Return [X, Y] of the center of cell containing provided text 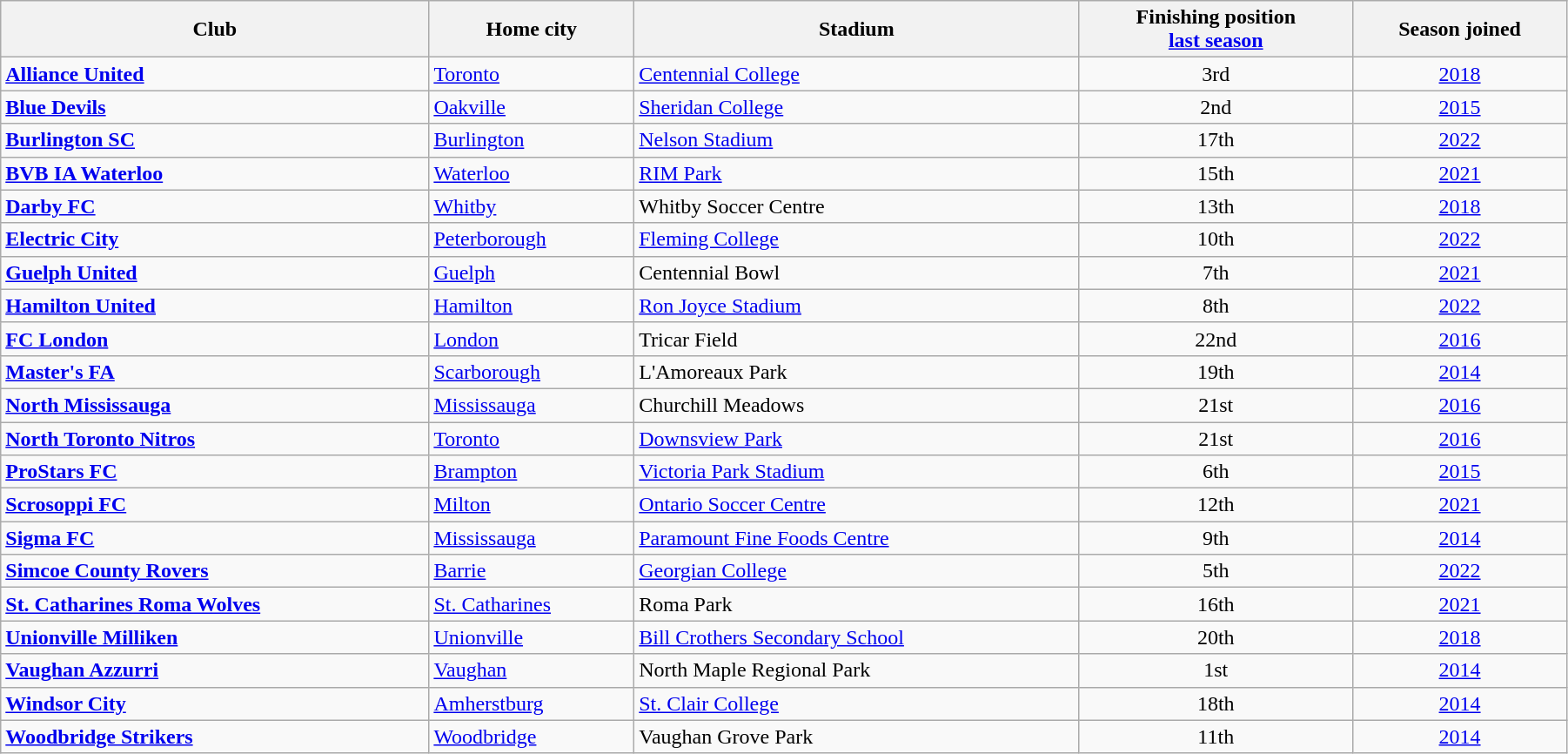
Bill Crothers Secondary School [856, 637]
Sheridan College [856, 107]
3rd [1216, 74]
Woodbridge Strikers [215, 737]
16th [1216, 604]
St. Catharines [532, 604]
North Toronto Nitros [215, 438]
12th [1216, 505]
Oakville [532, 107]
Club [215, 30]
Burlington [532, 140]
Home city [532, 30]
Unionville Milliken [215, 637]
Blue Devils [215, 107]
Vaughan [532, 670]
Ontario Soccer Centre [856, 505]
London [532, 339]
Master's FA [215, 372]
Alliance United [215, 74]
Amherstburg [532, 704]
Woodbridge [532, 737]
Paramount Fine Foods Centre [856, 538]
Guelph United [215, 273]
20th [1216, 637]
Centennial Bowl [856, 273]
8th [1216, 306]
Hamilton [532, 306]
10th [1216, 239]
Roma Park [856, 604]
15th [1216, 173]
Electric City [215, 239]
Barrie [532, 571]
Fleming College [856, 239]
Sigma FC [215, 538]
Darby FC [215, 206]
2nd [1216, 107]
Downsview Park [856, 438]
9th [1216, 538]
North Maple Regional Park [856, 670]
Whitby Soccer Centre [856, 206]
Scarborough [532, 372]
5th [1216, 571]
Peterborough [532, 239]
Burlington SC [215, 140]
BVB IA Waterloo [215, 173]
22nd [1216, 339]
Unionville [532, 637]
1st [1216, 670]
7th [1216, 273]
Waterloo [532, 173]
18th [1216, 704]
Centennial College [856, 74]
Windsor City [215, 704]
Brampton [532, 472]
Season joined [1460, 30]
Vaughan Azzurri [215, 670]
ProStars FC [215, 472]
Guelph [532, 273]
RIM Park [856, 173]
Georgian College [856, 571]
FC London [215, 339]
Victoria Park Stadium [856, 472]
St. Clair College [856, 704]
Churchill Meadows [856, 405]
North Mississauga [215, 405]
Milton [532, 505]
Scrosoppi FC [215, 505]
Simcoe County Rovers [215, 571]
Vaughan Grove Park [856, 737]
19th [1216, 372]
11th [1216, 737]
13th [1216, 206]
St. Catharines Roma Wolves [215, 604]
Ron Joyce Stadium [856, 306]
Stadium [856, 30]
Hamilton United [215, 306]
Finishing positionlast season [1216, 30]
L'Amoreaux Park [856, 372]
6th [1216, 472]
Whitby [532, 206]
Nelson Stadium [856, 140]
Tricar Field [856, 339]
17th [1216, 140]
